Output the [x, y] coordinate of the center of the cell containing the given text.  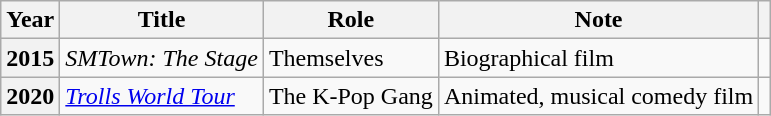
SMTown: The Stage [162, 58]
The K-Pop Gang [350, 96]
Trolls World Tour [162, 96]
Animated, musical comedy film [598, 96]
Biographical film [598, 58]
Note [598, 20]
2015 [30, 58]
Themselves [350, 58]
Title [162, 20]
Year [30, 20]
2020 [30, 96]
Role [350, 20]
